Identify which cell holds the provided text, then report its [x, y] central coordinate. 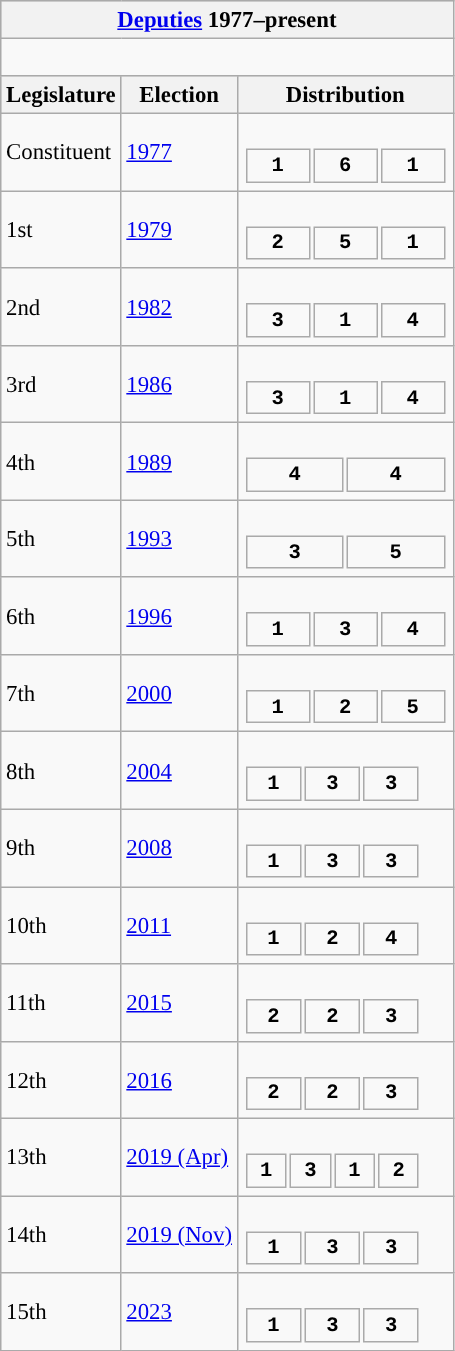
4th [61, 462]
3 5 [345, 538]
2023 [179, 1312]
Deputies 1977–present [227, 20]
8th [61, 770]
1979 [179, 230]
6 [345, 166]
6th [61, 616]
7th [61, 694]
14th [61, 1234]
5th [61, 538]
3rd [61, 384]
1st [61, 230]
Legislature [61, 95]
15th [61, 1312]
1 2 5 [345, 694]
2019 (Apr) [179, 1158]
1 2 4 [345, 926]
Election [179, 95]
2 5 1 [345, 230]
1986 [179, 384]
2016 [179, 1080]
11th [61, 1002]
12th [61, 1080]
2015 [179, 1002]
Distribution [345, 95]
2019 (Nov) [179, 1234]
1 3 1 2 [345, 1158]
1 6 1 [345, 152]
10th [61, 926]
2000 [179, 694]
9th [61, 848]
1982 [179, 306]
2004 [179, 770]
2nd [61, 306]
2008 [179, 848]
2011 [179, 926]
1977 [179, 152]
13th [61, 1158]
4 4 [345, 462]
1996 [179, 616]
Constituent [61, 152]
1 3 4 [345, 616]
1993 [179, 538]
1989 [179, 462]
